Scan for the cell matching the given text and deliver its (X, Y) coordinate at center. 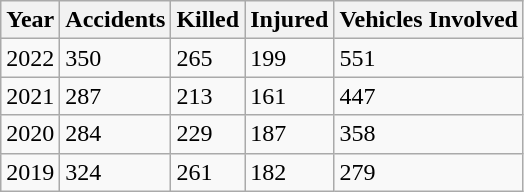
2022 (30, 58)
358 (429, 134)
Accidents (116, 20)
551 (429, 58)
324 (116, 172)
161 (290, 96)
447 (429, 96)
2019 (30, 172)
2021 (30, 96)
350 (116, 58)
279 (429, 172)
265 (208, 58)
2020 (30, 134)
284 (116, 134)
Vehicles Involved (429, 20)
261 (208, 172)
287 (116, 96)
187 (290, 134)
Year (30, 20)
213 (208, 96)
182 (290, 172)
199 (290, 58)
Injured (290, 20)
Killed (208, 20)
229 (208, 134)
